From the cell containing the given text, extract its center point as [x, y] coordinate. 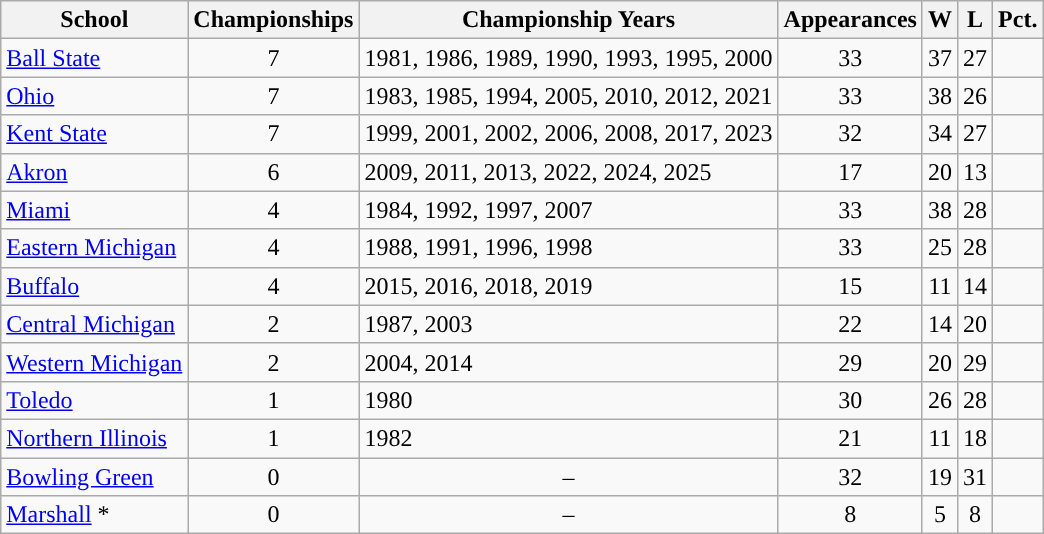
Northern Illinois [94, 438]
5 [940, 515]
Toledo [94, 400]
34 [940, 134]
2009, 2011, 2013, 2022, 2024, 2025 [568, 172]
1982 [568, 438]
Bowling Green [94, 477]
Miami [94, 210]
2015, 2016, 2018, 2019 [568, 286]
2004, 2014 [568, 362]
Buffalo [94, 286]
21 [850, 438]
17 [850, 172]
31 [974, 477]
Marshall * [94, 515]
1980 [568, 400]
Eastern Michigan [94, 248]
Akron [94, 172]
18 [974, 438]
W [940, 20]
22 [850, 324]
1999, 2001, 2002, 2006, 2008, 2017, 2023 [568, 134]
Pct. [1018, 20]
Kent State [94, 134]
Ball State [94, 58]
25 [940, 248]
Central Michigan [94, 324]
13 [974, 172]
37 [940, 58]
15 [850, 286]
Championships [274, 20]
Ohio [94, 96]
19 [940, 477]
Championship Years [568, 20]
Western Michigan [94, 362]
1988, 1991, 1996, 1998 [568, 248]
1984, 1992, 1997, 2007 [568, 210]
6 [274, 172]
1983, 1985, 1994, 2005, 2010, 2012, 2021 [568, 96]
30 [850, 400]
Appearances [850, 20]
School [94, 20]
1987, 2003 [568, 324]
1981, 1986, 1989, 1990, 1993, 1995, 2000 [568, 58]
L [974, 20]
